For the text-containing cell, return its midpoint in [x, y] coordinate format. 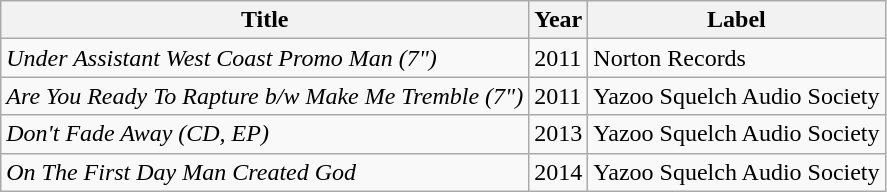
Title [265, 20]
Are You Ready To Rapture b/w Make Me Tremble (7") [265, 96]
Don't Fade Away (CD, EP) [265, 134]
Under Assistant West Coast Promo Man (7") [265, 58]
2014 [558, 172]
2013 [558, 134]
Label [736, 20]
Norton Records [736, 58]
On The First Day Man Created God [265, 172]
Year [558, 20]
